From the cell containing the given text, extract its center point as [X, Y] coordinate. 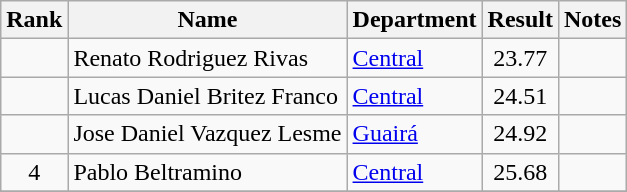
24.51 [520, 96]
Department [414, 20]
25.68 [520, 172]
Guairá [414, 134]
24.92 [520, 134]
4 [34, 172]
Pablo Beltramino [208, 172]
Rank [34, 20]
Renato Rodriguez Rivas [208, 58]
Lucas Daniel Britez Franco [208, 96]
Jose Daniel Vazquez Lesme [208, 134]
Notes [592, 20]
Name [208, 20]
Result [520, 20]
23.77 [520, 58]
